Search for the cell housing the specified text and yield its (X, Y) center coordinate. 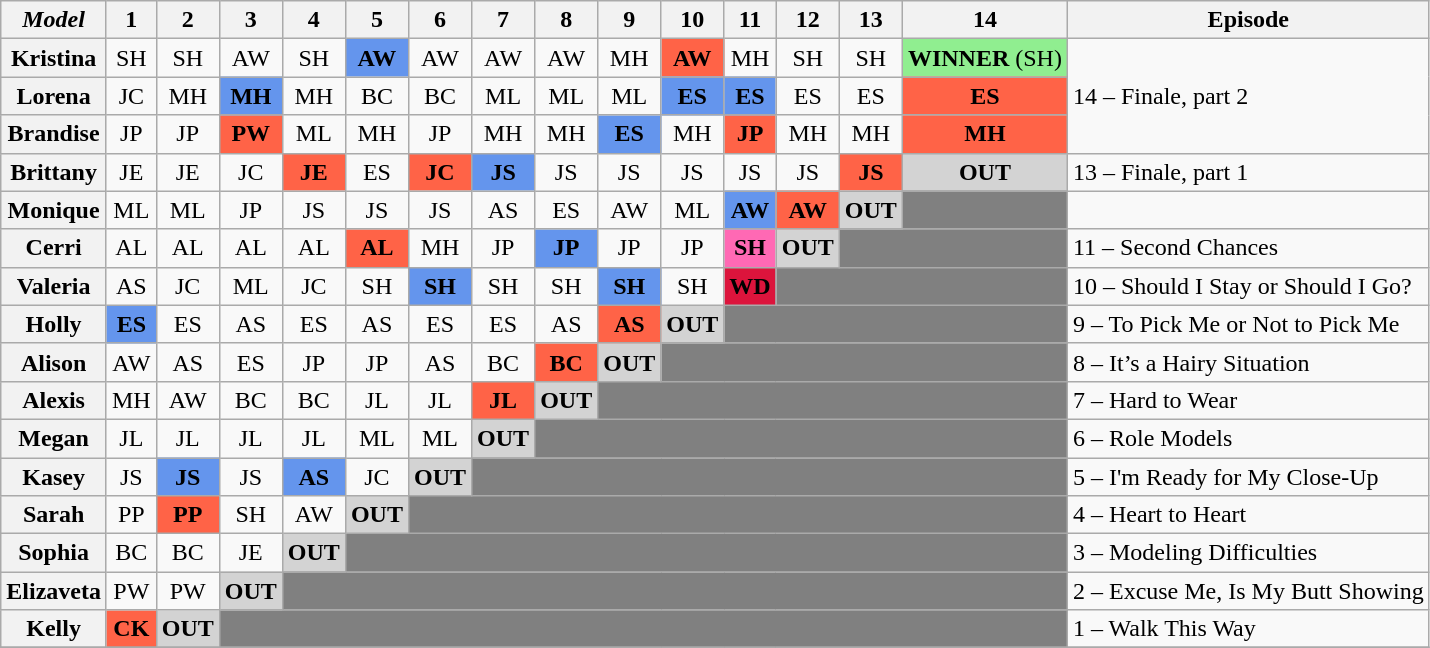
11 (750, 20)
Elizaveta (54, 591)
WD (750, 286)
2 – Excuse Me, Is My Butt Showing (1248, 591)
6 (440, 20)
8 – It’s a Hairy Situation (1248, 362)
2 (188, 20)
6 – Role Models (1248, 438)
5 (376, 20)
5 – I'm Ready for My Close-Up (1248, 477)
WINNER (SH) (984, 58)
7 (504, 20)
Holly (54, 324)
Valeria (54, 286)
10 (692, 20)
3 – Modeling Difficulties (1248, 553)
9 – To Pick Me or Not to Pick Me (1248, 324)
Kristina (54, 58)
Brandise (54, 134)
Alexis (54, 400)
7 – Hard to Wear (1248, 400)
1 (131, 20)
Alison (54, 362)
13 (870, 20)
3 (250, 20)
Monique (54, 210)
11 – Second Chances (1248, 248)
Cerri (54, 248)
8 (566, 20)
CK (131, 629)
Sophia (54, 553)
13 – Finale, part 1 (1248, 172)
12 (808, 20)
Lorena (54, 96)
Brittany (54, 172)
Megan (54, 438)
Kasey (54, 477)
14 – Finale, part 2 (1248, 96)
Kelly (54, 629)
10 – Should I Stay or Should I Go? (1248, 286)
Sarah (54, 515)
14 (984, 20)
1 – Walk This Way (1248, 629)
4 (314, 20)
Episode (1248, 20)
9 (630, 20)
4 – Heart to Heart (1248, 515)
Model (54, 20)
